From the cell containing the given text, extract its center point as (X, Y) coordinate. 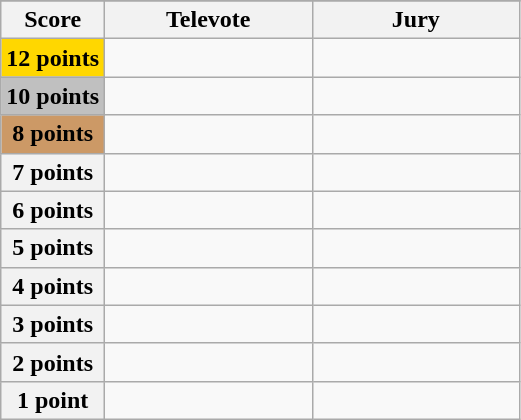
6 points (53, 210)
7 points (53, 172)
3 points (53, 324)
10 points (53, 96)
4 points (53, 286)
Televote (209, 20)
5 points (53, 248)
1 point (53, 400)
12 points (53, 58)
8 points (53, 134)
2 points (53, 362)
Score (53, 20)
Jury (416, 20)
